From the cell containing the given text, extract its center point as [x, y] coordinate. 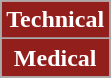
Technical [56, 20]
Medical [56, 58]
